Output the [X, Y] coordinate of the center of the cell containing the given text.  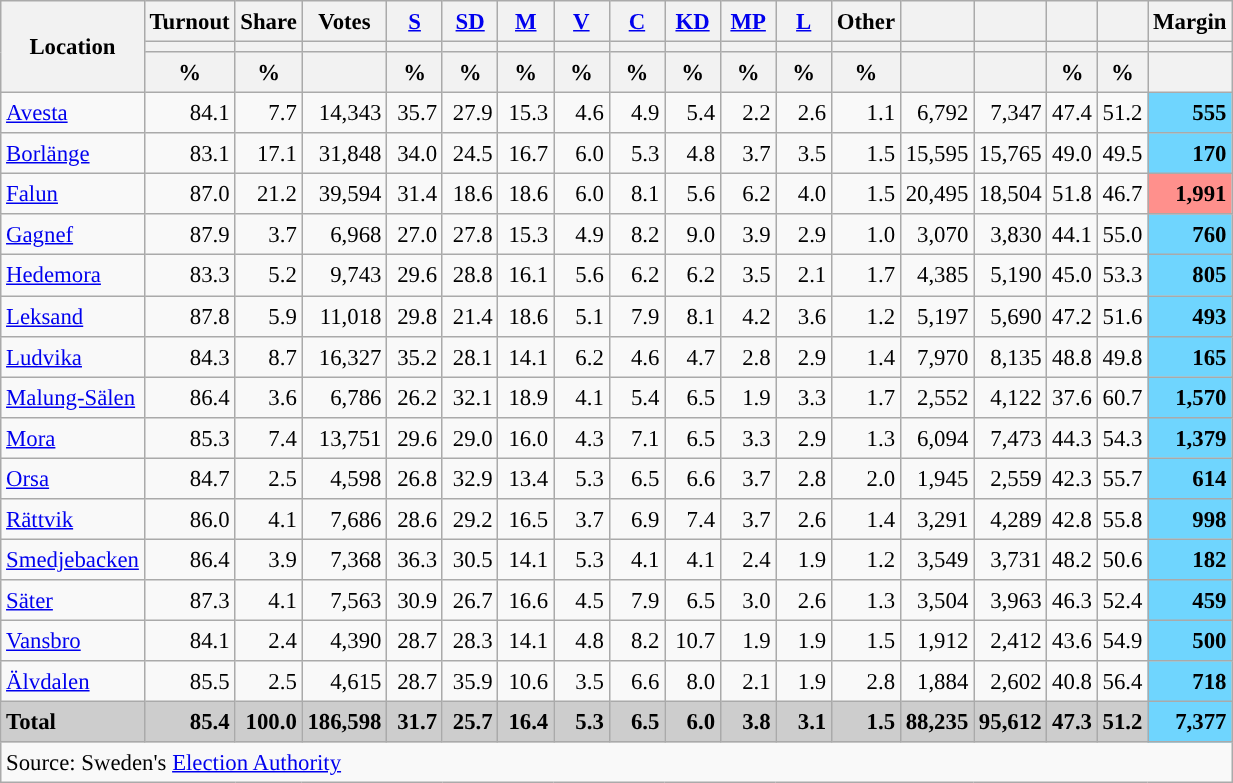
Vansbro [72, 640]
31.4 [415, 194]
7,686 [344, 520]
21.2 [268, 194]
1,379 [1190, 438]
9.0 [693, 234]
85.4 [190, 722]
C [637, 22]
1.0 [866, 234]
47.4 [1072, 114]
Leksand [72, 316]
1,991 [1190, 194]
16,327 [344, 356]
Hedemora [72, 276]
3,291 [936, 520]
15,595 [936, 154]
35.7 [415, 114]
49.5 [1122, 154]
5.9 [268, 316]
4,289 [1010, 520]
49.8 [1122, 356]
Orsa [72, 478]
Votes [344, 22]
7,473 [1010, 438]
4,385 [936, 276]
7,563 [344, 600]
31,848 [344, 154]
165 [1190, 356]
4,122 [1010, 398]
28.1 [470, 356]
1.1 [866, 114]
2,412 [1010, 640]
5,190 [1010, 276]
40.8 [1072, 682]
Turnout [190, 22]
Margin [1190, 22]
555 [1190, 114]
6,792 [936, 114]
5,197 [936, 316]
54.9 [1122, 640]
7.7 [268, 114]
Total [72, 722]
7,970 [936, 356]
16.5 [526, 520]
16.7 [526, 154]
3.1 [804, 722]
28.3 [470, 640]
39,594 [344, 194]
55.0 [1122, 234]
87.9 [190, 234]
60.7 [1122, 398]
16.6 [526, 600]
36.3 [415, 560]
3,504 [936, 600]
Source: Sweden's Election Authority [616, 762]
86.0 [190, 520]
4.7 [693, 356]
Share [268, 22]
6,786 [344, 398]
Malung-Sälen [72, 398]
21.4 [470, 316]
3,963 [1010, 600]
14,343 [344, 114]
27.9 [470, 114]
4,390 [344, 640]
87.3 [190, 600]
Gagnef [72, 234]
6.9 [637, 520]
2,559 [1010, 478]
50.6 [1122, 560]
6,968 [344, 234]
4,598 [344, 478]
27.8 [470, 234]
4.2 [748, 316]
56.4 [1122, 682]
9,743 [344, 276]
Smedjebacken [72, 560]
3.0 [748, 600]
4,615 [344, 682]
Falun [72, 194]
87.8 [190, 316]
83.1 [190, 154]
26.8 [415, 478]
3.8 [748, 722]
51.8 [1072, 194]
28.6 [415, 520]
13.4 [526, 478]
27.0 [415, 234]
42.3 [1072, 478]
3,070 [936, 234]
500 [1190, 640]
7,377 [1190, 722]
15,765 [1010, 154]
17.1 [268, 154]
54.3 [1122, 438]
8.7 [268, 356]
4.3 [582, 438]
84.3 [190, 356]
42.8 [1072, 520]
11,018 [344, 316]
Borlänge [72, 154]
32.9 [470, 478]
7,368 [344, 560]
1,945 [936, 478]
31.7 [415, 722]
100.0 [268, 722]
48.2 [1072, 560]
8,135 [1010, 356]
29.0 [470, 438]
28.8 [470, 276]
46.7 [1122, 194]
95,612 [1010, 722]
83.3 [190, 276]
998 [1190, 520]
32.1 [470, 398]
Mora [72, 438]
L [804, 22]
718 [1190, 682]
30.5 [470, 560]
7,347 [1010, 114]
V [582, 22]
55.8 [1122, 520]
Älvdalen [72, 682]
85.3 [190, 438]
29.2 [470, 520]
760 [1190, 234]
46.3 [1072, 600]
35.9 [470, 682]
S [415, 22]
3,549 [936, 560]
44.3 [1072, 438]
8.0 [693, 682]
5,690 [1010, 316]
85.5 [190, 682]
5.1 [582, 316]
88,235 [936, 722]
53.3 [1122, 276]
614 [1190, 478]
34.0 [415, 154]
4.5 [582, 600]
10.7 [693, 640]
805 [1190, 276]
MP [748, 22]
493 [1190, 316]
Säter [72, 600]
52.4 [1122, 600]
186,598 [344, 722]
44.1 [1072, 234]
37.6 [1072, 398]
1,884 [936, 682]
24.5 [470, 154]
16.0 [526, 438]
30.9 [415, 600]
Location [72, 47]
35.2 [415, 356]
51.6 [1122, 316]
20,495 [936, 194]
Other [866, 22]
18.9 [526, 398]
25.7 [470, 722]
M [526, 22]
459 [1190, 600]
7.1 [637, 438]
2,552 [936, 398]
4.0 [804, 194]
182 [1190, 560]
87.0 [190, 194]
16.1 [526, 276]
6,094 [936, 438]
2.2 [748, 114]
45.0 [1072, 276]
3,830 [1010, 234]
1,912 [936, 640]
13,751 [344, 438]
55.7 [1122, 478]
49.0 [1072, 154]
Ludvika [72, 356]
47.3 [1072, 722]
26.7 [470, 600]
43.6 [1072, 640]
2,602 [1010, 682]
2.0 [866, 478]
KD [693, 22]
Rättvik [72, 520]
3,731 [1010, 560]
Avesta [72, 114]
48.8 [1072, 356]
10.6 [526, 682]
SD [470, 22]
47.2 [1072, 316]
26.2 [415, 398]
84.7 [190, 478]
170 [1190, 154]
29.8 [415, 316]
16.4 [526, 722]
5.2 [268, 276]
18,504 [1010, 194]
1,570 [1190, 398]
